Identify which cell holds the provided text, then report its [x, y] central coordinate. 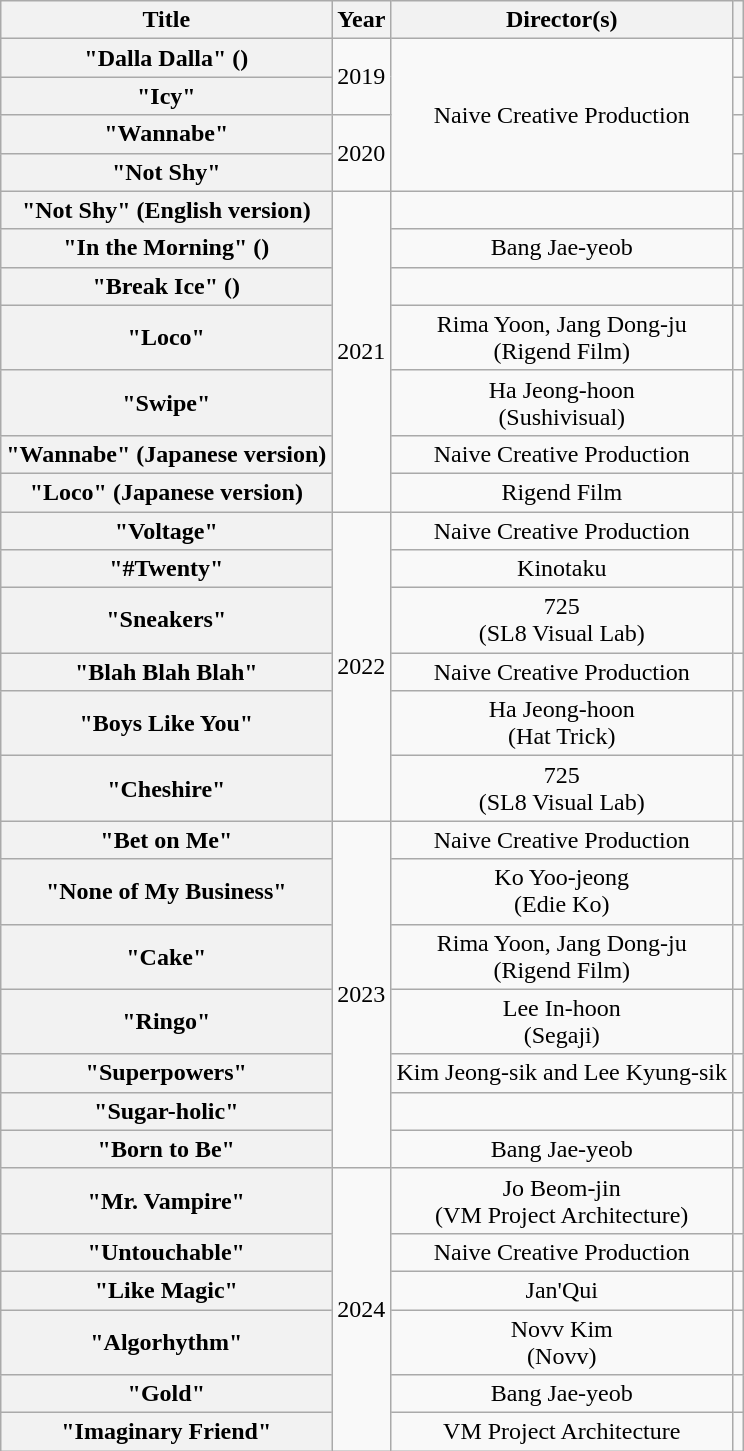
Novv Kim(Novv) [562, 1342]
VM Project Architecture [562, 1432]
"#Twenty" [166, 569]
2023 [362, 994]
Ha Jeong-hoon(Sushivisual) [562, 402]
"Blah Blah Blah" [166, 672]
Kinotaku [562, 569]
Jan'Qui [562, 1290]
2020 [362, 153]
2024 [362, 1309]
Year [362, 20]
"Wannabe" (Japanese version) [166, 454]
Jo Beom-jin(VM Project Architecture) [562, 1200]
Director(s) [562, 20]
"Ringo" [166, 1022]
"Not Shy" (English version) [166, 210]
Rigend Film [562, 492]
"Break Ice" () [166, 286]
"Wannabe" [166, 134]
"Loco" [166, 338]
"Dalla Dalla" () [166, 58]
"None of My Business" [166, 892]
Ko Yoo-jeong(Edie Ko) [562, 892]
2022 [362, 666]
"Boys Like You" [166, 724]
"Like Magic" [166, 1290]
"Cake" [166, 956]
"Mr. Vampire" [166, 1200]
"Superpowers" [166, 1073]
"Gold" [166, 1394]
Ha Jeong-hoon(Hat Trick) [562, 724]
"Born to Be" [166, 1149]
"Icy" [166, 96]
"Cheshire" [166, 788]
"Algorhythm" [166, 1342]
"Swipe" [166, 402]
Lee In-hoon(Segaji) [562, 1022]
"Untouchable" [166, 1252]
"Loco" (Japanese version) [166, 492]
"Sneakers" [166, 620]
"Imaginary Friend" [166, 1432]
2019 [362, 77]
"Voltage" [166, 531]
"In the Morning" () [166, 248]
Kim Jeong-sik and Lee Kyung-sik [562, 1073]
2021 [362, 351]
"Not Shy" [166, 172]
"Bet on Me" [166, 840]
"Sugar-holic" [166, 1111]
Title [166, 20]
